Output the (X, Y) coordinate of the center of the cell containing the given text.  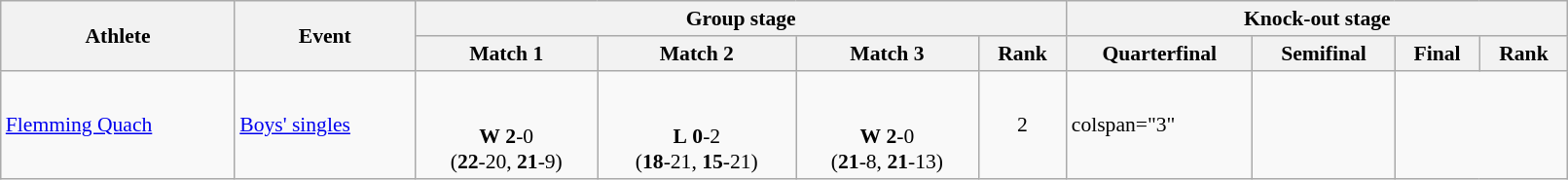
Athlete (118, 35)
Event (325, 35)
Semifinal (1324, 54)
Match 2 (697, 54)
Match 3 (888, 54)
Group stage (740, 18)
Knock-out stage (1318, 18)
W 2-0 (22-20, 21-9) (506, 125)
2 (1022, 125)
Quarterfinal (1160, 54)
Match 1 (506, 54)
Final (1437, 54)
Boys' singles (325, 125)
W 2-0 (21-8, 21-13) (888, 125)
L 0-2 (18-21, 15-21) (697, 125)
Flemming Quach (118, 125)
colspan="3" (1160, 125)
